Identify which cell holds the provided text, then report its [x, y] central coordinate. 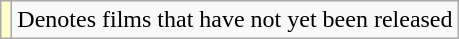
Denotes films that have not yet been released [235, 20]
